Detect which cell encompasses the target text, then output its (x, y) center coordinate. 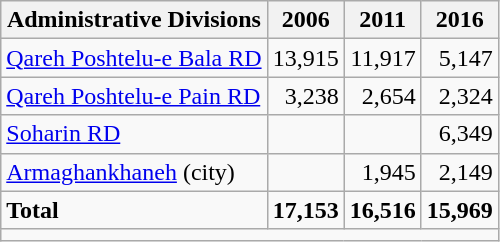
11,917 (382, 58)
17,153 (306, 210)
2011 (382, 20)
5,147 (460, 58)
16,516 (382, 210)
13,915 (306, 58)
1,945 (382, 172)
2,324 (460, 96)
Soharin RD (134, 134)
Qareh Poshtelu-e Pain RD (134, 96)
Armaghankhaneh (city) (134, 172)
2016 (460, 20)
3,238 (306, 96)
6,349 (460, 134)
2,654 (382, 96)
15,969 (460, 210)
Total (134, 210)
2006 (306, 20)
Administrative Divisions (134, 20)
2,149 (460, 172)
Qareh Poshtelu-e Bala RD (134, 58)
